Determine the (x, y) coordinate at the center of the cell enclosing the given text.  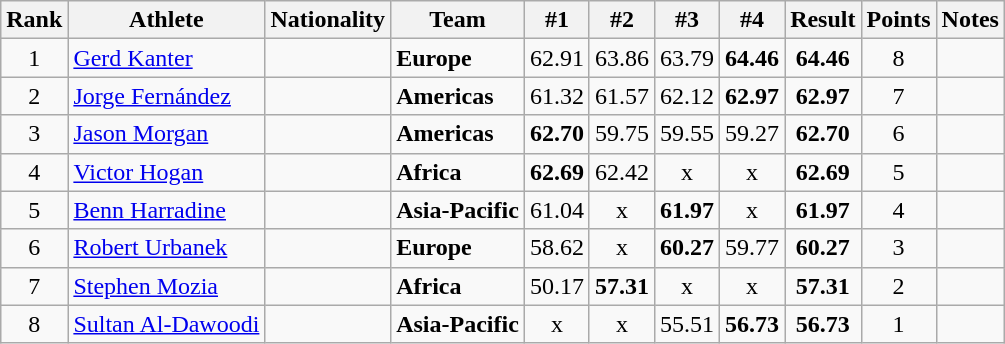
Gerd Kanter (166, 58)
61.57 (622, 96)
#2 (622, 20)
59.55 (686, 134)
50.17 (556, 286)
55.51 (686, 324)
63.79 (686, 58)
59.77 (752, 248)
Stephen Mozia (166, 286)
Rank (34, 20)
Robert Urbanek (166, 248)
Team (458, 20)
61.32 (556, 96)
#3 (686, 20)
Benn Harradine (166, 210)
Athlete (166, 20)
61.04 (556, 210)
58.62 (556, 248)
63.86 (622, 58)
Result (823, 20)
62.42 (622, 172)
Victor Hogan (166, 172)
Points (898, 20)
#4 (752, 20)
Jorge Fernández (166, 96)
62.91 (556, 58)
Jason Morgan (166, 134)
#1 (556, 20)
59.75 (622, 134)
62.12 (686, 96)
Notes (970, 20)
Nationality (328, 20)
Sultan Al-Dawoodi (166, 324)
59.27 (752, 134)
